For the text-containing cell, return its midpoint in (x, y) coordinate format. 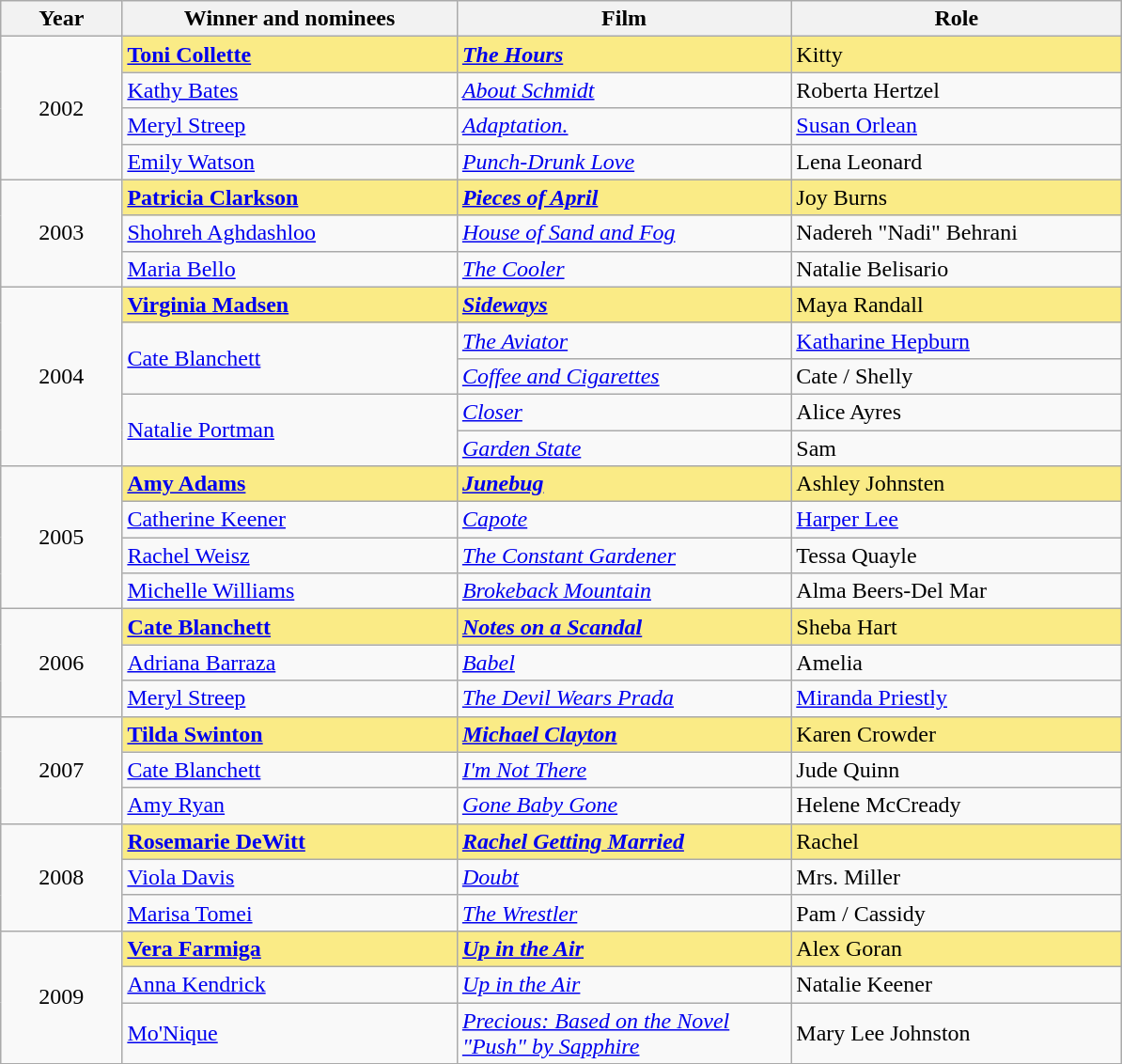
Kitty (957, 55)
Joy Burns (957, 197)
Harper Lee (957, 520)
Babel (624, 663)
Tilda Swinton (289, 734)
2006 (62, 663)
The Constant Gardener (624, 555)
Rachel Weisz (289, 555)
Mrs. Miller (957, 877)
The Hours (624, 55)
2008 (62, 877)
Rosemarie DeWitt (289, 841)
Lena Leonard (957, 162)
2007 (62, 770)
Winner and nominees (289, 19)
Kathy Bates (289, 90)
Karen Crowder (957, 734)
Rachel (957, 841)
Emily Watson (289, 162)
Alice Ayres (957, 412)
Closer (624, 412)
Mo'Nique (289, 1032)
Coffee and Cigarettes (624, 376)
Helene McCready (957, 806)
Natalie Portman (289, 430)
Michelle Williams (289, 591)
Cate / Shelly (957, 376)
Precious: Based on the Novel "Push" by Sapphire (624, 1032)
Gone Baby Gone (624, 806)
Jude Quinn (957, 770)
Toni Collette (289, 55)
Tessa Quayle (957, 555)
Vera Farmiga (289, 948)
Amy Adams (289, 484)
Year (62, 19)
Catherine Keener (289, 520)
2003 (62, 233)
Junebug (624, 484)
Alex Goran (957, 948)
Film (624, 19)
Amy Ryan (289, 806)
Ashley Johnsten (957, 484)
Maria Bello (289, 269)
The Aviator (624, 340)
The Cooler (624, 269)
Rachel Getting Married (624, 841)
Viola Davis (289, 877)
Miranda Priestly (957, 698)
Brokeback Mountain (624, 591)
Virginia Madsen (289, 305)
2002 (62, 108)
Susan Orlean (957, 126)
Sideways (624, 305)
The Wrestler (624, 913)
Capote (624, 520)
Alma Beers-Del Mar (957, 591)
Adriana Barraza (289, 663)
Patricia Clarkson (289, 197)
Anna Kendrick (289, 984)
Notes on a Scandal (624, 627)
Sheba Hart (957, 627)
2004 (62, 376)
Punch-Drunk Love (624, 162)
Marisa Tomei (289, 913)
Natalie Belisario (957, 269)
Michael Clayton (624, 734)
Pieces of April (624, 197)
The Devil Wears Prada (624, 698)
Nadereh "Nadi" Behrani (957, 233)
Garden State (624, 448)
House of Sand and Fog (624, 233)
Doubt (624, 877)
Shohreh Aghdashloo (289, 233)
Natalie Keener (957, 984)
2009 (62, 996)
I'm Not There (624, 770)
2005 (62, 538)
Sam (957, 448)
Amelia (957, 663)
Maya Randall (957, 305)
Pam / Cassidy (957, 913)
Role (957, 19)
Adaptation. (624, 126)
Mary Lee Johnston (957, 1032)
Katharine Hepburn (957, 340)
Roberta Hertzel (957, 90)
About Schmidt (624, 90)
